From the cell containing the given text, extract its center point as (X, Y) coordinate. 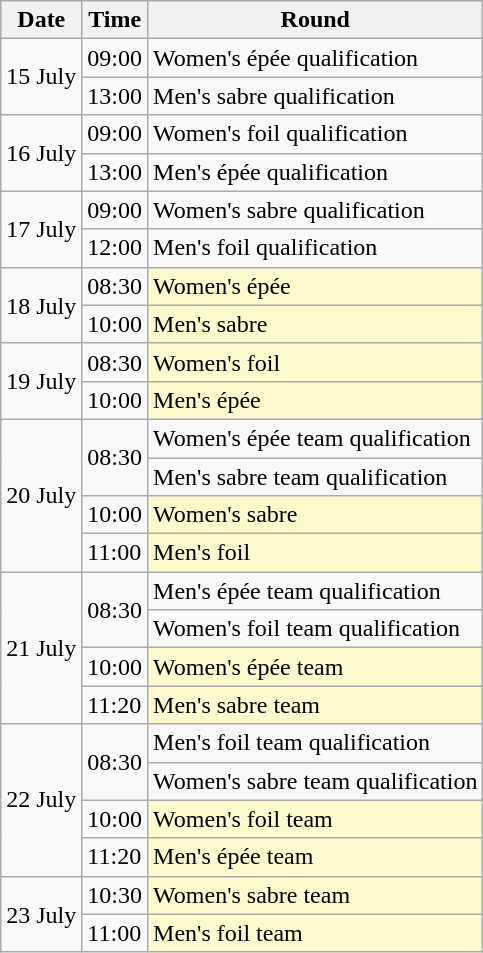
Women's sabre (316, 515)
Women's épée qualification (316, 58)
Men's épée qualification (316, 172)
Women's sabre team (316, 895)
21 July (42, 648)
18 July (42, 305)
10:30 (115, 895)
Women's foil qualification (316, 134)
Men's sabre qualification (316, 96)
Women's épée (316, 286)
16 July (42, 153)
15 July (42, 77)
Men's foil team (316, 933)
Women's foil (316, 362)
Men's foil team qualification (316, 743)
Men's sabre team (316, 705)
Men's foil qualification (316, 248)
Women's épée team qualification (316, 438)
19 July (42, 381)
Women's foil team qualification (316, 629)
Men's foil (316, 553)
Women's épée team (316, 667)
12:00 (115, 248)
Men's épée team (316, 857)
20 July (42, 495)
22 July (42, 800)
17 July (42, 229)
Men's sabre (316, 324)
Time (115, 20)
Men's sabre team qualification (316, 477)
Women's sabre qualification (316, 210)
Round (316, 20)
Men's épée team qualification (316, 591)
Men's épée (316, 400)
Women's foil team (316, 819)
Date (42, 20)
23 July (42, 914)
Women's sabre team qualification (316, 781)
